Determine the [X, Y] coordinate at the center of the cell enclosing the given text.  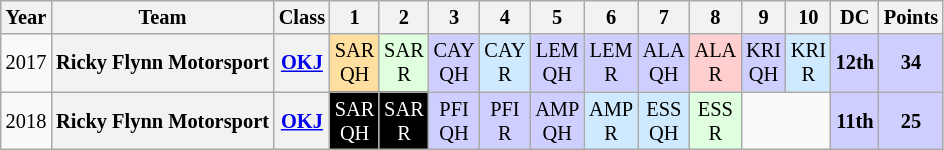
ALAR [716, 63]
5 [557, 17]
Year [26, 17]
1 [354, 17]
2 [404, 17]
6 [611, 17]
KRIQH [764, 63]
LEMQH [557, 63]
Class [302, 17]
AMPR [611, 121]
KRIR [808, 63]
25 [911, 121]
ESSR [716, 121]
3 [454, 17]
ESSQH [664, 121]
AMPQH [557, 121]
12th [855, 63]
4 [504, 17]
2018 [26, 121]
ALAQH [664, 63]
PFIR [504, 121]
11th [855, 121]
8 [716, 17]
Team [162, 17]
34 [911, 63]
DC [855, 17]
CAYR [504, 63]
LEMR [611, 63]
Points [911, 17]
2017 [26, 63]
10 [808, 17]
PFIQH [454, 121]
CAYQH [454, 63]
9 [764, 17]
7 [664, 17]
